Return the (x, y) coordinate for the center point of the cell that contains the specified text.  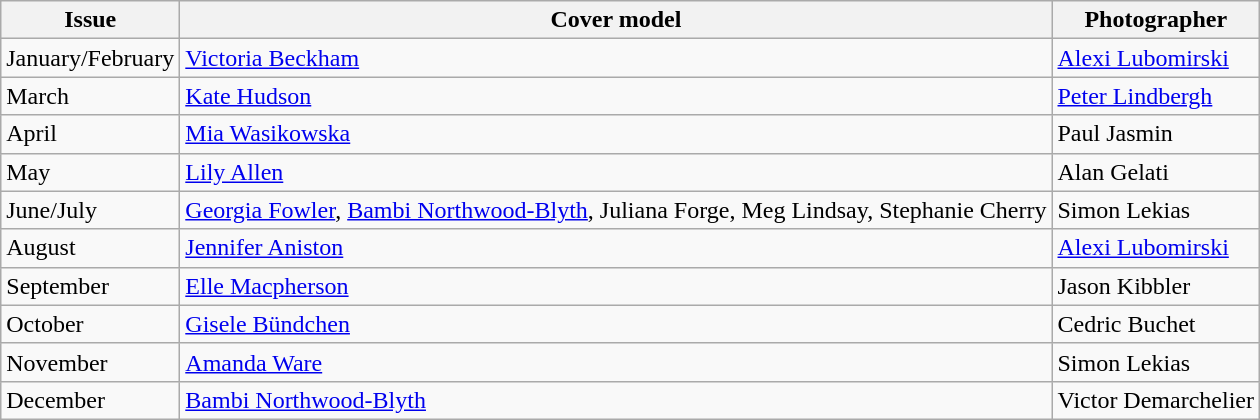
Victor Demarchelier (1156, 400)
November (90, 362)
Cover model (616, 20)
Bambi Northwood-Blyth (616, 400)
Jason Kibbler (1156, 286)
October (90, 324)
Victoria Beckham (616, 58)
Issue (90, 20)
Jennifer Aniston (616, 248)
August (90, 248)
Cedric Buchet (1156, 324)
May (90, 172)
Lily Allen (616, 172)
Gisele Bündchen (616, 324)
March (90, 96)
April (90, 134)
Amanda Ware (616, 362)
Paul Jasmin (1156, 134)
January/February (90, 58)
Alan Gelati (1156, 172)
Georgia Fowler, Bambi Northwood-Blyth, Juliana Forge, Meg Lindsay, Stephanie Cherry (616, 210)
June/July (90, 210)
September (90, 286)
December (90, 400)
Mia Wasikowska (616, 134)
Kate Hudson (616, 96)
Photographer (1156, 20)
Peter Lindbergh (1156, 96)
Elle Macpherson (616, 286)
